Locate the cell with the specified text and output its [X, Y] center coordinate. 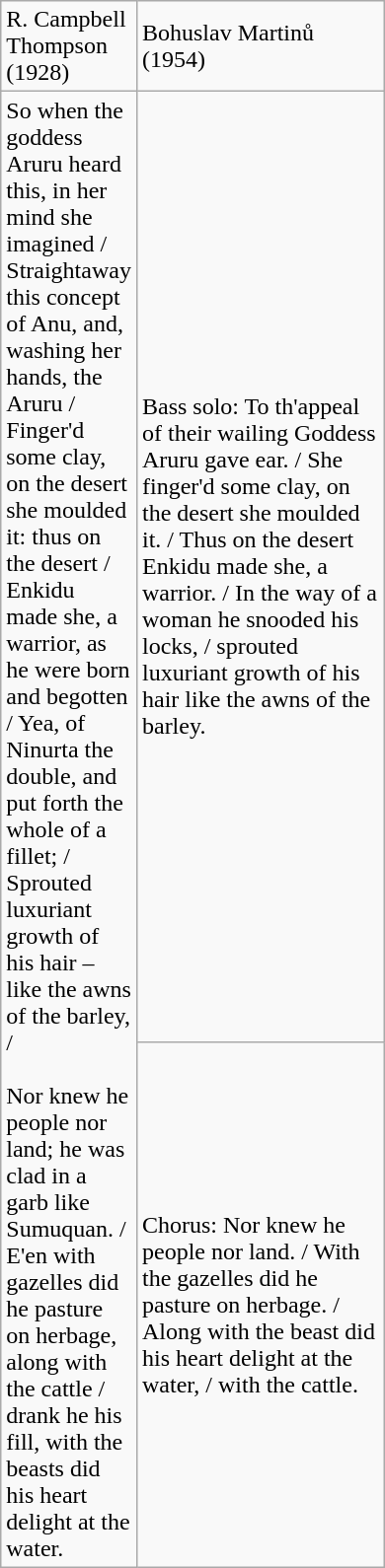
Bohuslav Martinů (1954) [261, 46]
R. Campbell Thompson (1928) [69, 46]
